From the cell containing the given text, extract its center point as [X, Y] coordinate. 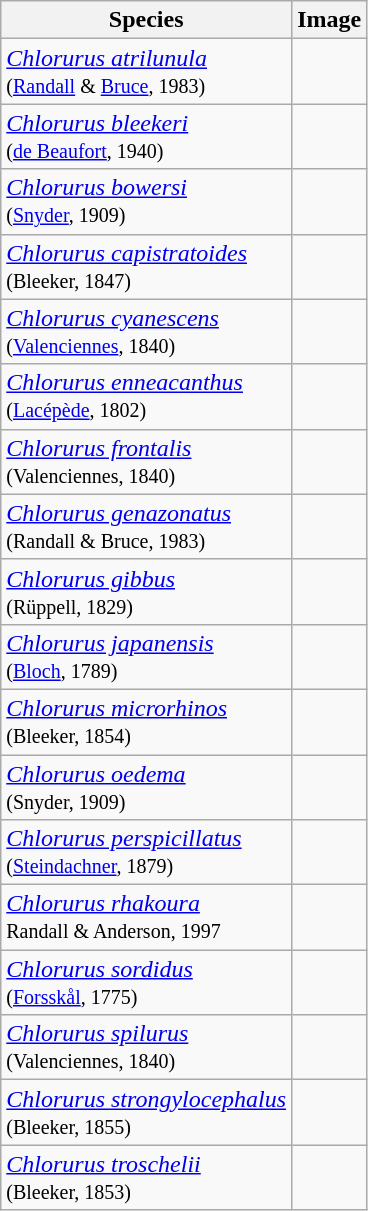
Chlorurus japanensis(Bloch, 1789) [146, 656]
Chlorurus cyanescens(Valenciennes, 1840) [146, 332]
Chlorurus capistratoides(Bleeker, 1847) [146, 266]
Chlorurus perspicillatus(Steindachner, 1879) [146, 852]
Image [330, 20]
Chlorurus atrilunula(Randall & Bruce, 1983) [146, 72]
Chlorurus microrhinos(Bleeker, 1854) [146, 722]
Chlorurus bowersi(Snyder, 1909) [146, 202]
Chlorurus troschelii(Bleeker, 1853) [146, 1178]
Chlorurus genazonatus(Randall & Bruce, 1983) [146, 526]
Chlorurus strongylocephalus(Bleeker, 1855) [146, 1112]
Chlorurus oedema(Snyder, 1909) [146, 786]
Chlorurus rhakouraRandall & Anderson, 1997 [146, 918]
Chlorurus spilurus(Valenciennes, 1840) [146, 1048]
Chlorurus sordidus(Forsskål, 1775) [146, 982]
Species [146, 20]
Chlorurus bleekeri(de Beaufort, 1940) [146, 136]
Chlorurus gibbus(Rüppell, 1829) [146, 592]
Chlorurus frontalis(Valenciennes, 1840) [146, 462]
Chlorurus enneacanthus(Lacépède, 1802) [146, 396]
